Determine the [x, y] coordinate at the center of the cell enclosing the given text.  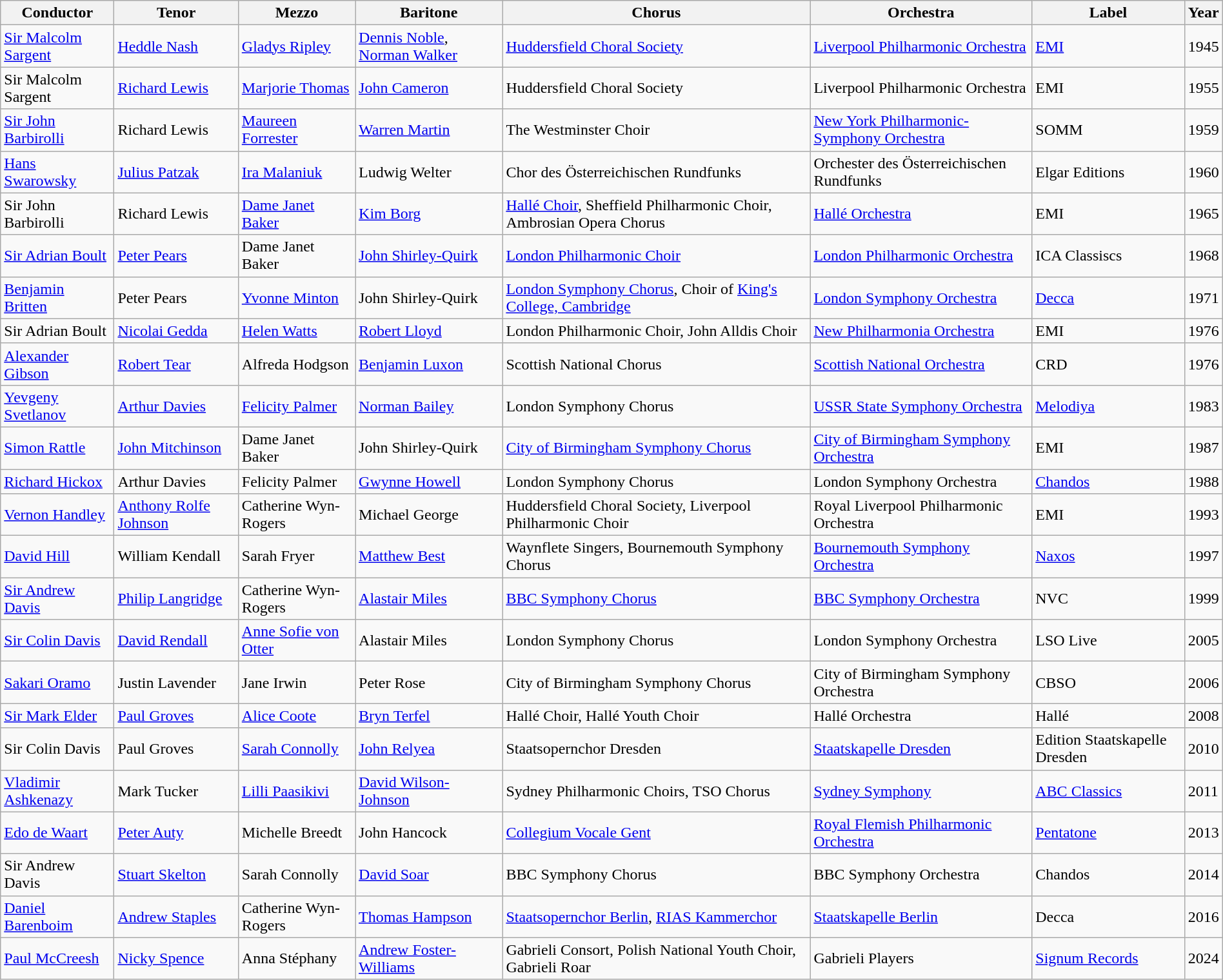
Daniel Barenboim [57, 917]
William Kendall [176, 557]
London Philharmonic Orchestra [921, 255]
Maureen Forrester [297, 130]
Peter Auty [176, 833]
Alfreda Hodgson [297, 364]
2010 [1204, 749]
2008 [1204, 716]
Kim Borg [429, 214]
Label [1108, 13]
Chor des Österreichischen Rundfunks [657, 171]
2011 [1204, 790]
1983 [1204, 406]
Orchestra [921, 13]
Gabrieli Consort, Polish National Youth Choir, Gabrieli Roar [657, 958]
David Soar [429, 874]
Edition Staatskapelle Dresden [1108, 749]
1960 [1204, 171]
Staatskapelle Berlin [921, 917]
John Relyea [429, 749]
David Wilson-Johnson [429, 790]
Royal Liverpool Philharmonic Orchestra [921, 514]
1968 [1204, 255]
Pentatone [1108, 833]
1959 [1204, 130]
Melodiya [1108, 406]
Norman Bailey [429, 406]
1955 [1204, 88]
Edo de Waart [57, 833]
The Westminster Choir [657, 130]
Nicolai Gedda [176, 331]
Sakari Oramo [57, 682]
Ira Malaniuk [297, 171]
Marjorie Thomas [297, 88]
Hallé [1108, 716]
London Philharmonic Choir, John Alldis Choir [657, 331]
Gladys Ripley [297, 46]
Staatsopernchor Dresden [657, 749]
Hallé Choir, Hallé Youth Choir [657, 716]
Yvonne Minton [297, 298]
2024 [1204, 958]
Nicky Spence [176, 958]
Andrew Staples [176, 917]
Royal Flemish Philharmonic Orchestra [921, 833]
Anthony Rolfe Johnson [176, 514]
Helen Watts [297, 331]
Year [1204, 13]
Sydney Philharmonic Choirs, TSO Chorus [657, 790]
Staatskapelle Dresden [921, 749]
2016 [1204, 917]
Alice Coote [297, 716]
Collegium Vocale Gent [657, 833]
Signum Records [1108, 958]
Heddle Nash [176, 46]
Vernon Handley [57, 514]
Sarah Fryer [297, 557]
Dennis Noble, Norman Walker [429, 46]
Robert Lloyd [429, 331]
Yevgeny Svetlanov [57, 406]
Peter Rose [429, 682]
Orchester des Österreichischen Rundfunks [921, 171]
Philip Langridge [176, 598]
Lilli Paasikivi [297, 790]
Richard Hickox [57, 482]
2014 [1204, 874]
Benjamin Luxon [429, 364]
Mezzo [297, 13]
Sydney Symphony [921, 790]
Paul McCreesh [57, 958]
2006 [1204, 682]
Robert Tear [176, 364]
Anne Sofie von Otter [297, 641]
ICA Classiscs [1108, 255]
Hallé Choir, Sheffield Philharmonic Choir, Ambrosian Opera Chorus [657, 214]
Bournemouth Symphony Orchestra [921, 557]
Mark Tucker [176, 790]
Tenor [176, 13]
Alexander Gibson [57, 364]
Waynflete Singers, Bournemouth Symphony Chorus [657, 557]
Conductor [57, 13]
Naxos [1108, 557]
CRD [1108, 364]
Gwynne Howell [429, 482]
2005 [1204, 641]
Elgar Editions [1108, 171]
Jane Irwin [297, 682]
CBSO [1108, 682]
1987 [1204, 447]
Sir Mark Elder [57, 716]
Benjamin Britten [57, 298]
SOMM [1108, 130]
ABC Classics [1108, 790]
1993 [1204, 514]
1945 [1204, 46]
David Rendall [176, 641]
Chorus [657, 13]
David Hill [57, 557]
1988 [1204, 482]
1997 [1204, 557]
NVC [1108, 598]
Michelle Breedt [297, 833]
Anna Stéphany [297, 958]
1999 [1204, 598]
Scottish National Orchestra [921, 364]
USSR State Symphony Orchestra [921, 406]
Scottish National Chorus [657, 364]
Andrew Foster-Williams [429, 958]
London Philharmonic Choir [657, 255]
New York Philharmonic-Symphony Orchestra [921, 130]
Matthew Best [429, 557]
John Cameron [429, 88]
Vladimir Ashkenazy [57, 790]
1971 [1204, 298]
Huddersfield Choral Society, Liverpool Philharmonic Choir [657, 514]
Gabrieli Players [921, 958]
New Philharmonia Orchestra [921, 331]
LSO Live [1108, 641]
Staatsopernchor Berlin, RIAS Kammerchor [657, 917]
Simon Rattle [57, 447]
1965 [1204, 214]
London Symphony Chorus, Choir of King's College, Cambridge [657, 298]
Michael George [429, 514]
Warren Martin [429, 130]
Thomas Hampson [429, 917]
Hans Swarowsky [57, 171]
John Hancock [429, 833]
Justin Lavender [176, 682]
2013 [1204, 833]
John Mitchinson [176, 447]
Julius Patzak [176, 171]
Baritone [429, 13]
Bryn Terfel [429, 716]
Stuart Skelton [176, 874]
Ludwig Welter [429, 171]
